Capture the cell that displays the provided text and extract its (x, y) central coordinate. 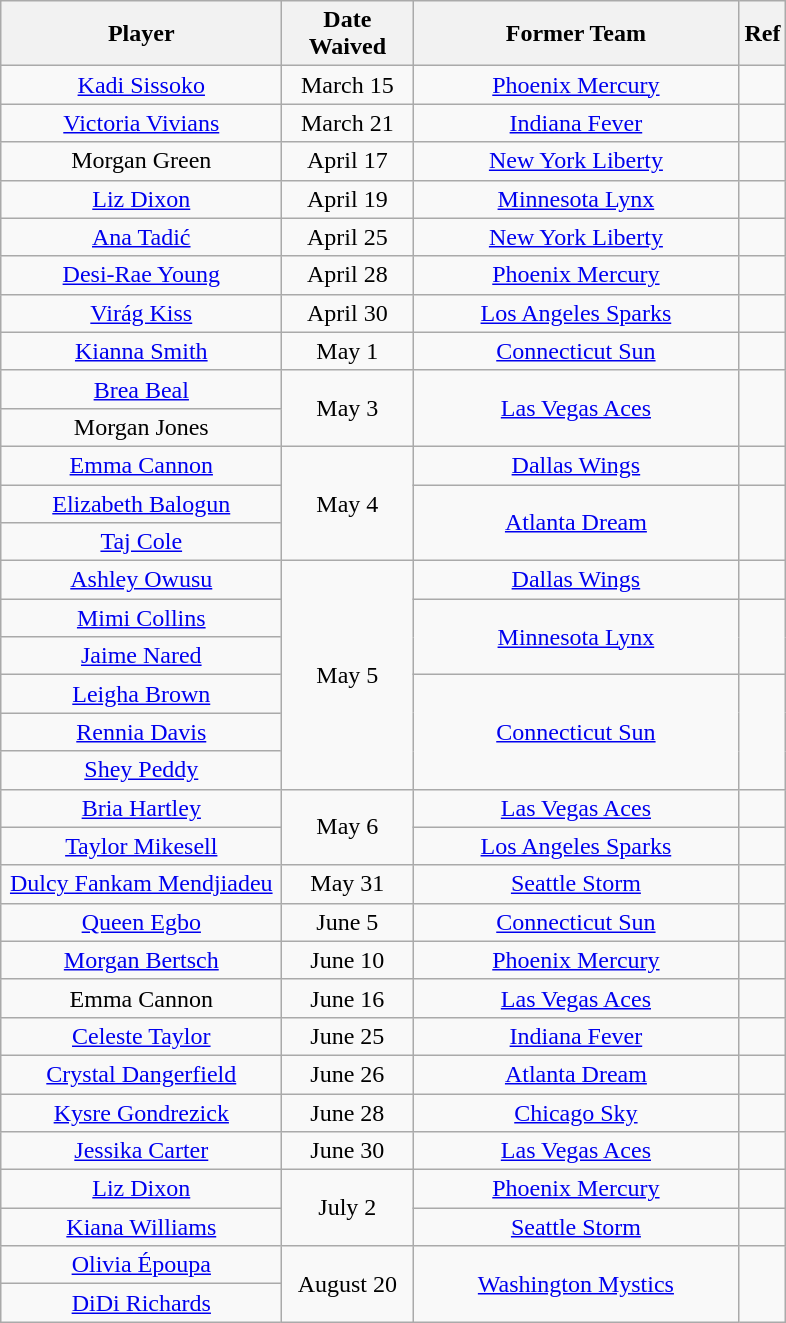
April 30 (348, 313)
Kiana Williams (142, 1227)
Kadi Sissoko (142, 85)
June 16 (348, 998)
June 5 (348, 922)
June 28 (348, 1113)
April 19 (348, 199)
Bria Hartley (142, 808)
Brea Beal (142, 389)
Player (142, 34)
June 30 (348, 1151)
May 6 (348, 827)
Morgan Bertsch (142, 960)
DiDi Richards (142, 1303)
April 28 (348, 275)
Former Team (576, 34)
Ana Tadić (142, 237)
March 21 (348, 123)
Olivia Époupa (142, 1265)
Morgan Jones (142, 427)
Date Waived (348, 34)
June 26 (348, 1074)
Shey Peddy (142, 770)
Celeste Taylor (142, 1036)
May 3 (348, 408)
March 15 (348, 85)
Kysre Gondrezick (142, 1113)
Victoria Vivians (142, 123)
August 20 (348, 1284)
May 1 (348, 351)
Queen Egbo (142, 922)
Ashley Owusu (142, 580)
Kianna Smith (142, 351)
Morgan Green (142, 161)
Washington Mystics (576, 1284)
July 2 (348, 1208)
Leigha Brown (142, 694)
June 10 (348, 960)
Elizabeth Balogun (142, 503)
April 25 (348, 237)
April 17 (348, 161)
Mimi Collins (142, 618)
Chicago Sky (576, 1113)
May 4 (348, 503)
May 5 (348, 675)
May 31 (348, 884)
Crystal Dangerfield (142, 1074)
Taylor Mikesell (142, 846)
Jessika Carter (142, 1151)
Dulcy Fankam Mendjiadeu (142, 884)
Rennia Davis (142, 732)
Jaime Nared (142, 656)
Ref (762, 34)
June 25 (348, 1036)
Desi-Rae Young (142, 275)
Virág Kiss (142, 313)
Taj Cole (142, 542)
